For the text-containing cell, return its midpoint in [x, y] coordinate format. 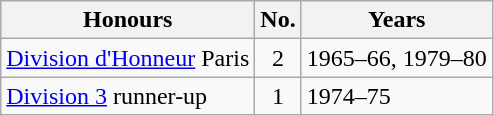
1974–75 [396, 96]
Honours [128, 20]
Division d'Honneur Paris [128, 58]
1965–66, 1979–80 [396, 58]
No. [278, 20]
Division 3 runner-up [128, 96]
2 [278, 58]
1 [278, 96]
Years [396, 20]
